Scan for the cell matching the given text and deliver its (x, y) coordinate at center. 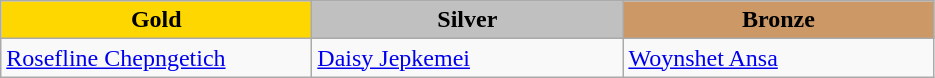
Gold (156, 20)
Bronze (778, 20)
Silver (468, 20)
Daisy Jepkemei (468, 58)
Woynshet Ansa (778, 58)
Rosefline Chepngetich (156, 58)
